Identify which cell holds the provided text, then report its [x, y] central coordinate. 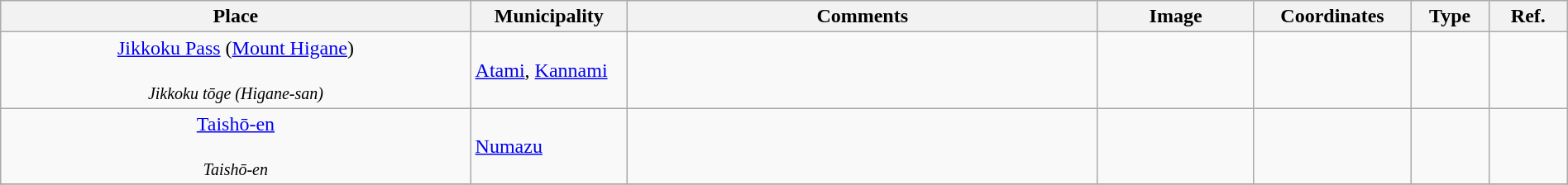
Coordinates [1331, 17]
Image [1176, 17]
Ref. [1528, 17]
Atami, Kannami [549, 70]
Type [1451, 17]
Numazu [549, 146]
Comments [863, 17]
Jikkoku Pass (Mount Higane)Jikkoku tōge (Higane-san) [236, 70]
Place [236, 17]
Taishō-enTaishō-en [236, 146]
Municipality [549, 17]
